For the text-containing cell, return its midpoint in [X, Y] coordinate format. 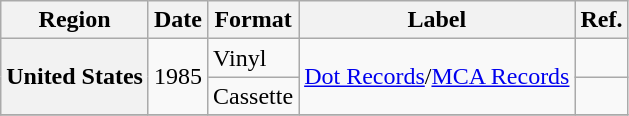
Vinyl [254, 58]
Cassette [254, 96]
Label [437, 20]
Dot Records/MCA Records [437, 77]
Ref. [602, 20]
Region [75, 20]
Format [254, 20]
Date [178, 20]
United States [75, 77]
1985 [178, 77]
